Search for the cell housing the specified text and yield its [x, y] center coordinate. 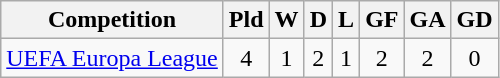
GA [428, 20]
GD [474, 20]
4 [246, 58]
W [286, 20]
Competition [112, 20]
UEFA Europa League [112, 58]
Pld [246, 20]
GF [382, 20]
D [318, 20]
0 [474, 58]
L [346, 20]
